Capture the cell that displays the provided text and extract its [x, y] central coordinate. 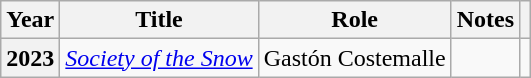
Notes [485, 20]
2023 [30, 58]
Year [30, 20]
Title [159, 20]
Gastón Costemalle [354, 58]
Role [354, 20]
Society of the Snow [159, 58]
